Search for the cell housing the specified text and yield its (x, y) center coordinate. 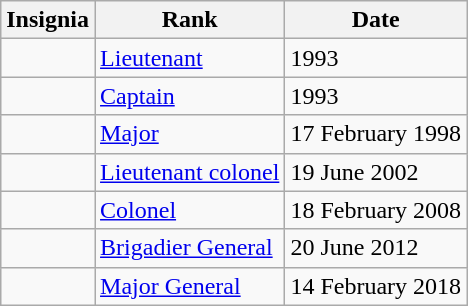
Lieutenant (190, 58)
18 February 2008 (376, 210)
19 June 2002 (376, 172)
Captain (190, 96)
Major General (190, 286)
Major (190, 134)
17 February 1998 (376, 134)
Insignia (48, 20)
14 February 2018 (376, 286)
20 June 2012 (376, 248)
Colonel (190, 210)
Brigadier General (190, 248)
Rank (190, 20)
Lieutenant colonel (190, 172)
Date (376, 20)
